From the cell containing the given text, extract its center point as (x, y) coordinate. 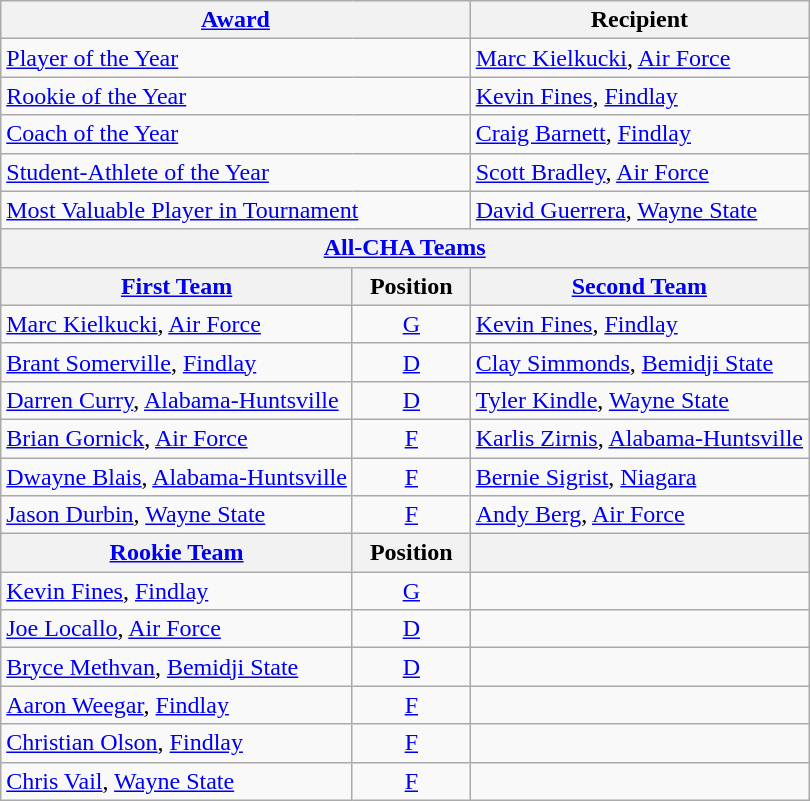
Bryce Methvan, Bemidji State (177, 667)
Craig Barnett, Findlay (639, 134)
Coach of the Year (236, 134)
Tyler Kindle, Wayne State (639, 400)
Rookie Team (177, 553)
Karlis Zirnis, Alabama-Huntsville (639, 438)
Most Valuable Player in Tournament (236, 210)
Dwayne Blais, Alabama-Huntsville (177, 477)
Jason Durbin, Wayne State (177, 515)
Brant Somerville, Findlay (177, 362)
Scott Bradley, Air Force (639, 172)
Player of the Year (236, 58)
Christian Olson, Findlay (177, 743)
All-CHA Teams (405, 248)
First Team (177, 286)
Andy Berg, Air Force (639, 515)
Award (236, 20)
Second Team (639, 286)
Rookie of the Year (236, 96)
Aaron Weegar, Findlay (177, 705)
Student-Athlete of the Year (236, 172)
Bernie Sigrist, Niagara (639, 477)
Recipient (639, 20)
Darren Curry, Alabama-Huntsville (177, 400)
Joe Locallo, Air Force (177, 629)
Clay Simmonds, Bemidji State (639, 362)
Chris Vail, Wayne State (177, 781)
Brian Gornick, Air Force (177, 438)
David Guerrera, Wayne State (639, 210)
